For the text-containing cell, return its midpoint in [x, y] coordinate format. 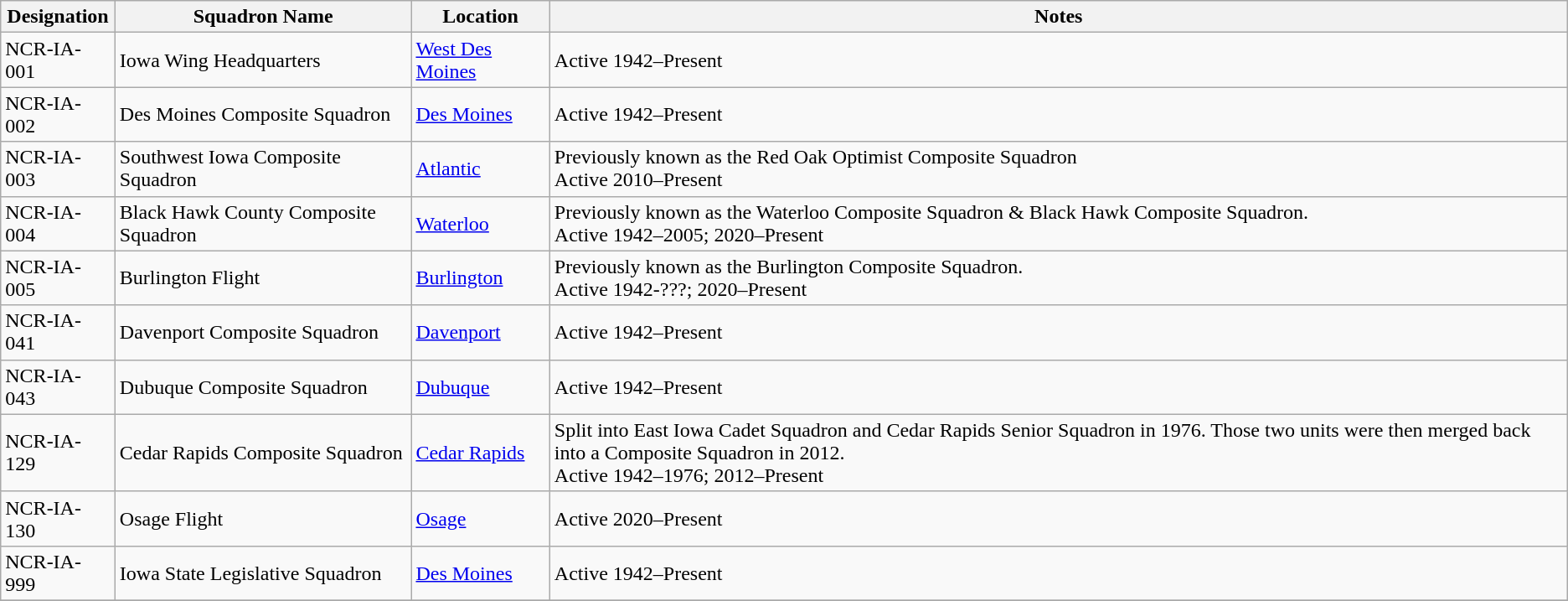
Cedar Rapids [481, 453]
Previously known as the Waterloo Composite Squadron & Black Hawk Composite Squadron.Active 1942–2005; 2020–Present [1059, 223]
Davenport Composite Squadron [263, 332]
Designation [59, 17]
NCR-IA-043 [59, 387]
Osage [481, 518]
NCR-IA-005 [59, 278]
NCR-IA-999 [59, 573]
Davenport [481, 332]
Active 2020–Present [1059, 518]
Des Moines Composite Squadron [263, 114]
Burlington [481, 278]
NCR-IA-002 [59, 114]
NCR-IA-130 [59, 518]
NCR-IA-001 [59, 60]
Southwest Iowa Composite Squadron [263, 169]
Previously known as the Red Oak Optimist Composite SquadronActive 2010–Present [1059, 169]
Squadron Name [263, 17]
Previously known as the Burlington Composite Squadron.Active 1942-???; 2020–Present [1059, 278]
Iowa Wing Headquarters [263, 60]
West Des Moines [481, 60]
Location [481, 17]
Atlantic [481, 169]
Iowa State Legislative Squadron [263, 573]
NCR-IA-041 [59, 332]
Dubuque [481, 387]
Osage Flight [263, 518]
NCR-IA-129 [59, 453]
NCR-IA-004 [59, 223]
Cedar Rapids Composite Squadron [263, 453]
Black Hawk County Composite Squadron [263, 223]
Dubuque Composite Squadron [263, 387]
Notes [1059, 17]
NCR-IA-003 [59, 169]
Waterloo [481, 223]
Burlington Flight [263, 278]
